Pinpoint the cell where the given text exists, returning its (X, Y) midpoint coordinate. 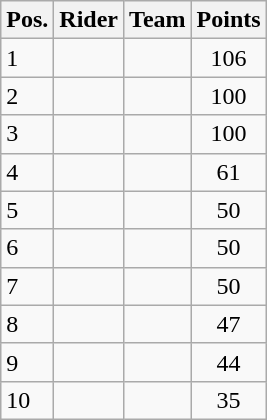
7 (28, 286)
61 (228, 172)
35 (228, 400)
4 (28, 172)
106 (228, 58)
3 (28, 134)
2 (28, 96)
6 (28, 248)
Pos. (28, 20)
9 (28, 362)
44 (228, 362)
1 (28, 58)
47 (228, 324)
5 (28, 210)
Rider (89, 20)
8 (28, 324)
10 (28, 400)
Team (158, 20)
Points (228, 20)
